Return (x, y) of the center of cell containing provided text 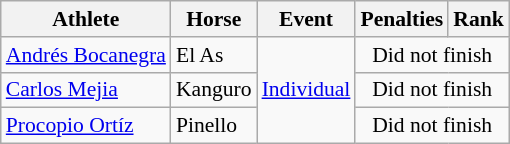
Rank (478, 19)
Kanguro (214, 90)
Event (306, 19)
El As (214, 55)
Procopio Ortíz (86, 126)
Pinello (214, 126)
Carlos Mejia (86, 90)
Horse (214, 19)
Penalties (402, 19)
Individual (306, 90)
Andrés Bocanegra (86, 55)
Athlete (86, 19)
